Output the [x, y] coordinate of the center of the cell containing the given text.  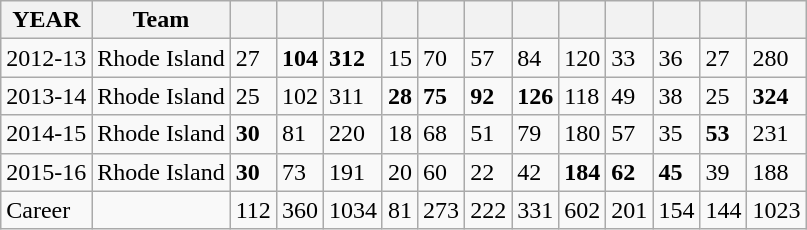
33 [630, 58]
144 [724, 210]
104 [300, 58]
45 [676, 172]
331 [536, 210]
84 [536, 58]
602 [582, 210]
120 [582, 58]
62 [630, 172]
201 [630, 210]
191 [352, 172]
79 [536, 134]
154 [676, 210]
118 [582, 96]
Team [161, 20]
73 [300, 172]
184 [582, 172]
18 [400, 134]
102 [300, 96]
126 [536, 96]
35 [676, 134]
2012-13 [46, 58]
22 [488, 172]
231 [776, 134]
28 [400, 96]
70 [442, 58]
YEAR [46, 20]
Career [46, 210]
60 [442, 172]
188 [776, 172]
38 [676, 96]
280 [776, 58]
42 [536, 172]
75 [442, 96]
324 [776, 96]
112 [253, 210]
49 [630, 96]
2013-14 [46, 96]
222 [488, 210]
36 [676, 58]
68 [442, 134]
2014-15 [46, 134]
312 [352, 58]
39 [724, 172]
53 [724, 134]
180 [582, 134]
360 [300, 210]
220 [352, 134]
20 [400, 172]
51 [488, 134]
15 [400, 58]
2015-16 [46, 172]
273 [442, 210]
311 [352, 96]
1034 [352, 210]
1023 [776, 210]
92 [488, 96]
